Determine the (x, y) coordinate at the center of the cell enclosing the given text.  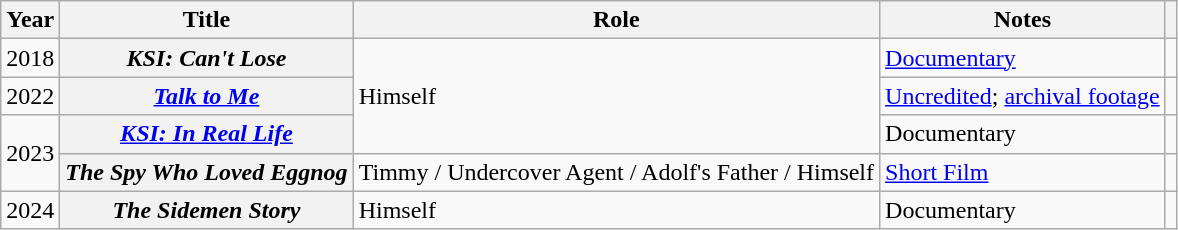
KSI: Can't Lose (206, 58)
The Spy Who Loved Eggnog (206, 172)
2024 (30, 210)
Notes (1023, 20)
Uncredited; archival footage (1023, 96)
2022 (30, 96)
Short Film (1023, 172)
Role (616, 20)
Title (206, 20)
Talk to Me (206, 96)
Timmy / Undercover Agent / Adolf's Father / Himself (616, 172)
Year (30, 20)
KSI: In Real Life (206, 134)
The Sidemen Story (206, 210)
2018 (30, 58)
2023 (30, 153)
